Output the (x, y) coordinate of the center of the cell containing the given text.  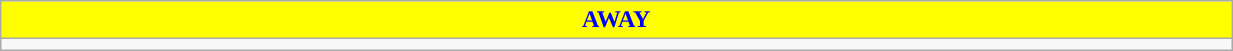
AWAY (616, 20)
